Return [x, y] of the center of cell containing provided text 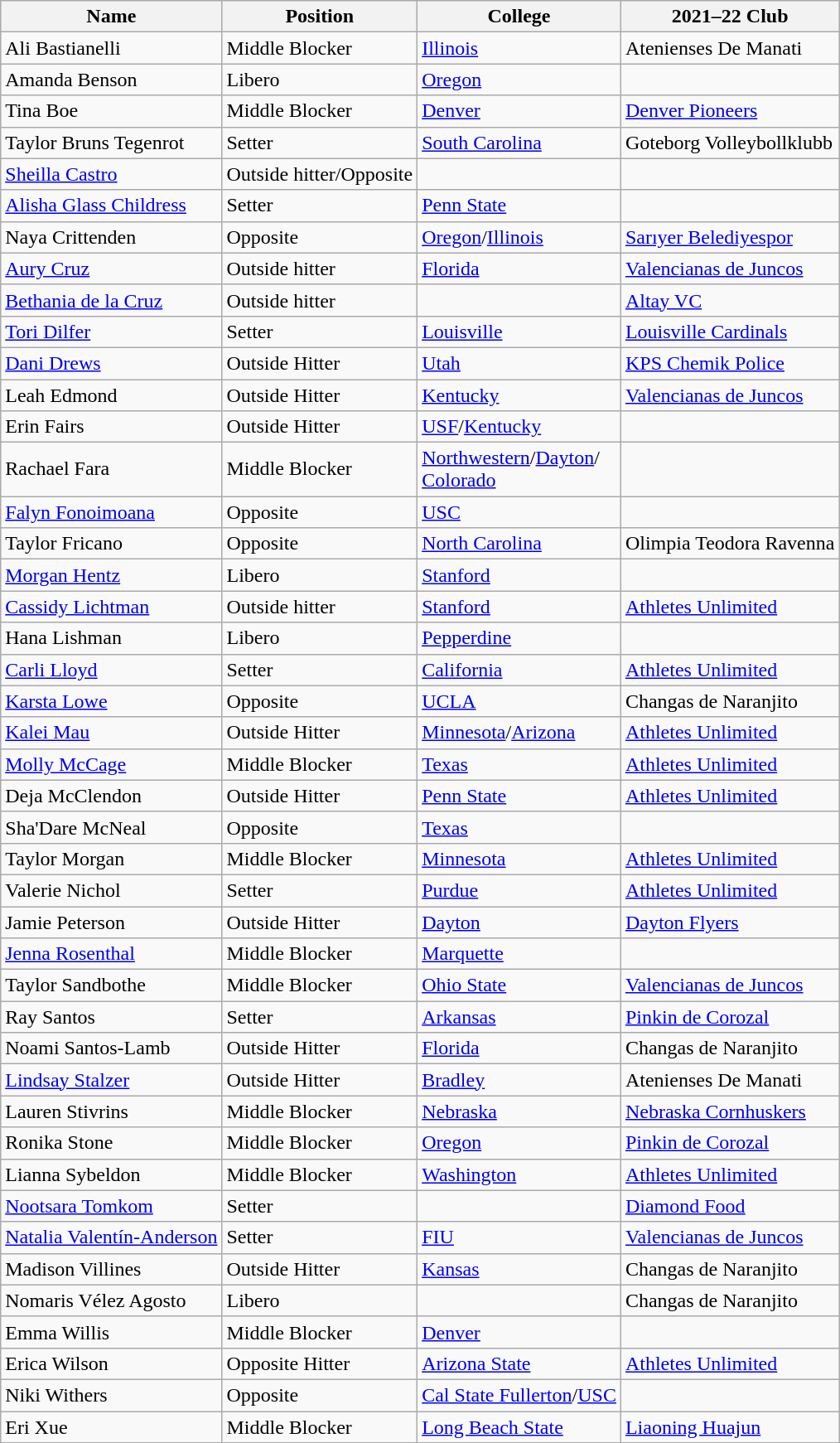
Northwestern/Dayton/Colorado [519, 469]
Alisha Glass Childress [111, 206]
Jamie Peterson [111, 922]
Noami Santos-Lamb [111, 1048]
Cal State Fullerton/USC [519, 1395]
Karsta Lowe [111, 701]
Tori Dilfer [111, 332]
Olimpia Teodora Ravenna [730, 544]
Long Beach State [519, 1426]
Lianna Sybeldon [111, 1174]
Aury Cruz [111, 269]
Ronika Stone [111, 1143]
Name [111, 17]
Kalei Mau [111, 733]
Ray Santos [111, 1017]
Niki Withers [111, 1395]
Taylor Morgan [111, 859]
Sarıyer Belediyespor [730, 237]
Kentucky [519, 395]
College [519, 17]
Morgan Hentz [111, 575]
Denver Pioneers [730, 111]
Oregon/Illinois [519, 237]
Dayton [519, 922]
Minnesota/Arizona [519, 733]
Eri Xue [111, 1426]
Bethania de la Cruz [111, 300]
Lauren Stivrins [111, 1111]
Lindsay Stalzer [111, 1080]
Pepperdine [519, 638]
California [519, 670]
Louisville Cardinals [730, 332]
Taylor Sandbothe [111, 985]
Deja McClendon [111, 796]
Emma Willis [111, 1332]
North Carolina [519, 544]
Taylor Bruns Tegenrot [111, 143]
Marquette [519, 954]
Nebraska [519, 1111]
Position [320, 17]
Goteborg Volleybollklubb [730, 143]
Erin Fairs [111, 427]
Falyn Fonoimoana [111, 512]
Hana Lishman [111, 638]
FIU [519, 1237]
Sheilla Castro [111, 174]
Washington [519, 1174]
Carli Lloyd [111, 670]
Jenna Rosenthal [111, 954]
Molly McCage [111, 764]
USC [519, 512]
USF/Kentucky [519, 427]
Nebraska Cornhuskers [730, 1111]
2021–22 Club [730, 17]
Madison Villines [111, 1269]
Tina Boe [111, 111]
Sha'Dare McNeal [111, 827]
KPS Chemik Police [730, 363]
Naya Crittenden [111, 237]
Dayton Flyers [730, 922]
Taylor Fricano [111, 544]
Arkansas [519, 1017]
Illinois [519, 48]
Leah Edmond [111, 395]
Bradley [519, 1080]
Natalia Valentín-Anderson [111, 1237]
UCLA [519, 701]
Louisville [519, 332]
Nootsara Tomkom [111, 1206]
Cassidy Lichtman [111, 607]
Altay VC [730, 300]
Purdue [519, 890]
South Carolina [519, 143]
Dani Drews [111, 363]
Opposite Hitter [320, 1363]
Ali Bastianelli [111, 48]
Nomaris Vélez Agosto [111, 1300]
Kansas [519, 1269]
Outside hitter/Opposite [320, 174]
Ohio State [519, 985]
Valerie Nichol [111, 890]
Diamond Food [730, 1206]
Utah [519, 363]
Minnesota [519, 859]
Amanda Benson [111, 80]
Liaoning Huajun [730, 1426]
Erica Wilson [111, 1363]
Rachael Fara [111, 469]
Arizona State [519, 1363]
